Extract the [x, y] coordinate from the center of the cell holding the provided text.  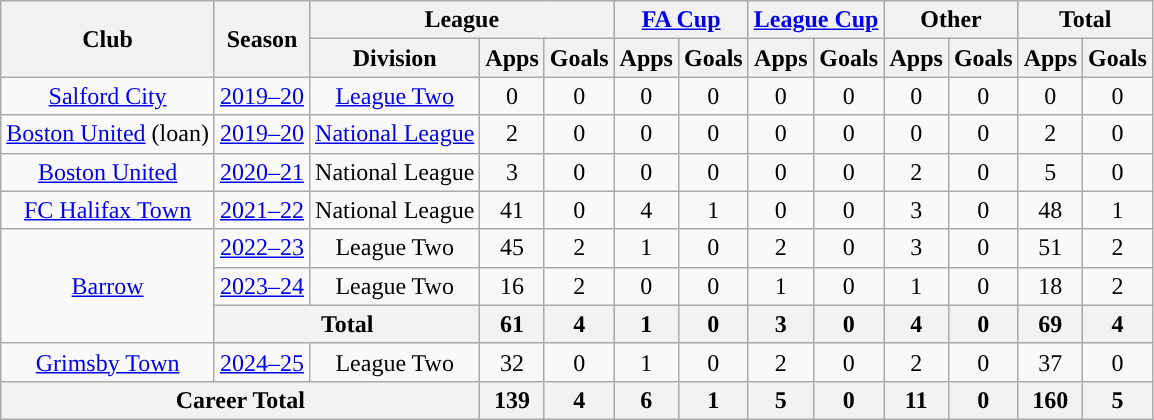
Grimsby Town [108, 362]
51 [1050, 248]
2022–23 [262, 248]
Other [951, 20]
6 [646, 400]
Career Total [240, 400]
18 [1050, 286]
Division [395, 58]
61 [512, 324]
League [462, 20]
FA Cup [681, 20]
League Cup [816, 20]
Boston United [108, 172]
Season [262, 39]
Club [108, 39]
2024–25 [262, 362]
41 [512, 210]
Barrow [108, 286]
139 [512, 400]
32 [512, 362]
11 [916, 400]
2021–22 [262, 210]
160 [1050, 400]
37 [1050, 362]
Salford City [108, 96]
16 [512, 286]
Boston United (loan) [108, 134]
48 [1050, 210]
69 [1050, 324]
45 [512, 248]
2023–24 [262, 286]
2020–21 [262, 172]
FC Halifax Town [108, 210]
